Return (x, y) of the center of cell containing provided text 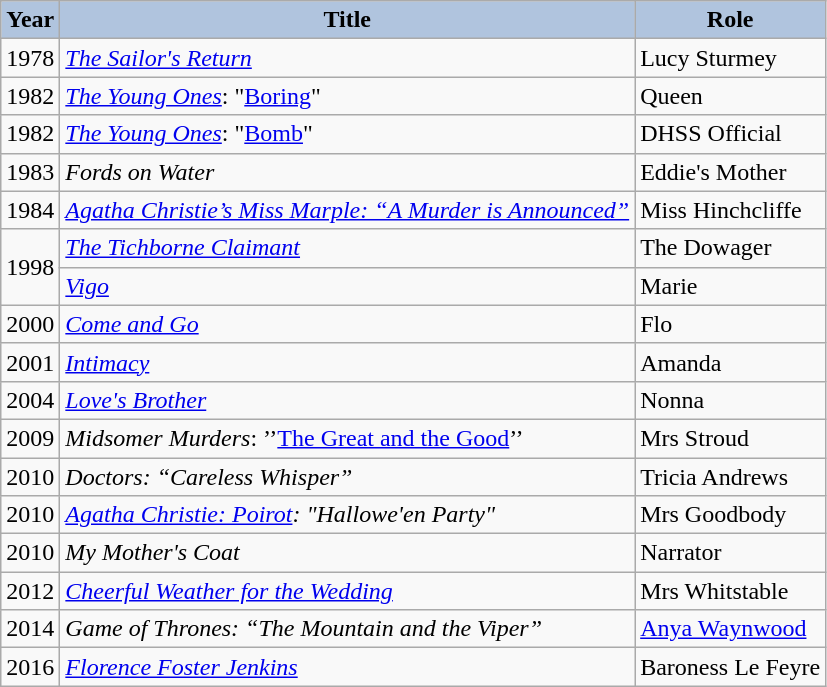
DHSS Official (730, 134)
Game of Thrones: “The Mountain and the Viper” (348, 629)
The Dowager (730, 248)
Year (30, 20)
1983 (30, 172)
2012 (30, 591)
Doctors: “Careless Whisper” (348, 477)
Title (348, 20)
Queen (730, 96)
1984 (30, 210)
The Young Ones: "Boring" (348, 96)
Eddie's Mother (730, 172)
Miss Hinchcliffe (730, 210)
Cheerful Weather for the Wedding (348, 591)
The Young Ones: "Bomb" (348, 134)
Tricia Andrews (730, 477)
Anya Waynwood (730, 629)
Role (730, 20)
Vigo (348, 286)
1998 (30, 267)
Florence Foster Jenkins (348, 667)
Lucy Sturmey (730, 58)
Amanda (730, 362)
2014 (30, 629)
2001 (30, 362)
2016 (30, 667)
Nonna (730, 400)
Mrs Whitstable (730, 591)
Love's Brother (348, 400)
Intimacy (348, 362)
The Sailor's Return (348, 58)
Agatha Christie: Poirot: "Hallowe'en Party" (348, 515)
Mrs Goodbody (730, 515)
My Mother's Coat (348, 553)
Flo (730, 324)
Fords on Water (348, 172)
Marie (730, 286)
1978 (30, 58)
The Tichborne Claimant (348, 248)
2000 (30, 324)
Narrator (730, 553)
Agatha Christie’s Miss Marple: “A Murder is Announced” (348, 210)
2004 (30, 400)
2009 (30, 438)
Come and Go (348, 324)
Midsomer Murders: ’’The Great and the Good’’ (348, 438)
Baroness Le Feyre (730, 667)
Mrs Stroud (730, 438)
